Return (x, y) of the center of cell containing provided text 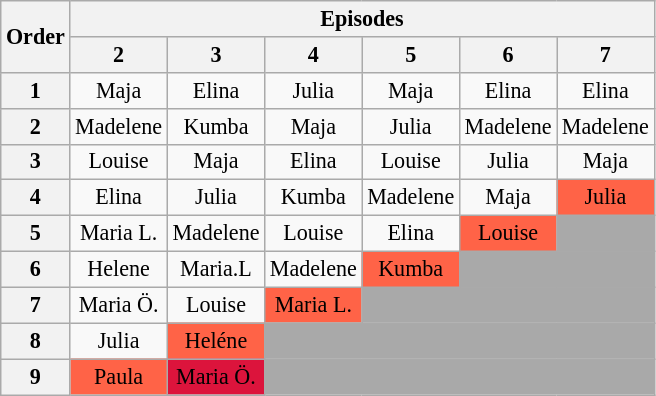
Maria.L (216, 269)
Paula (118, 377)
9 (36, 377)
Heléne (216, 341)
Helene (118, 269)
1 (36, 90)
8 (36, 341)
Episodes (362, 18)
Order (36, 36)
